Locate the cell with the specified text and output its (x, y) center coordinate. 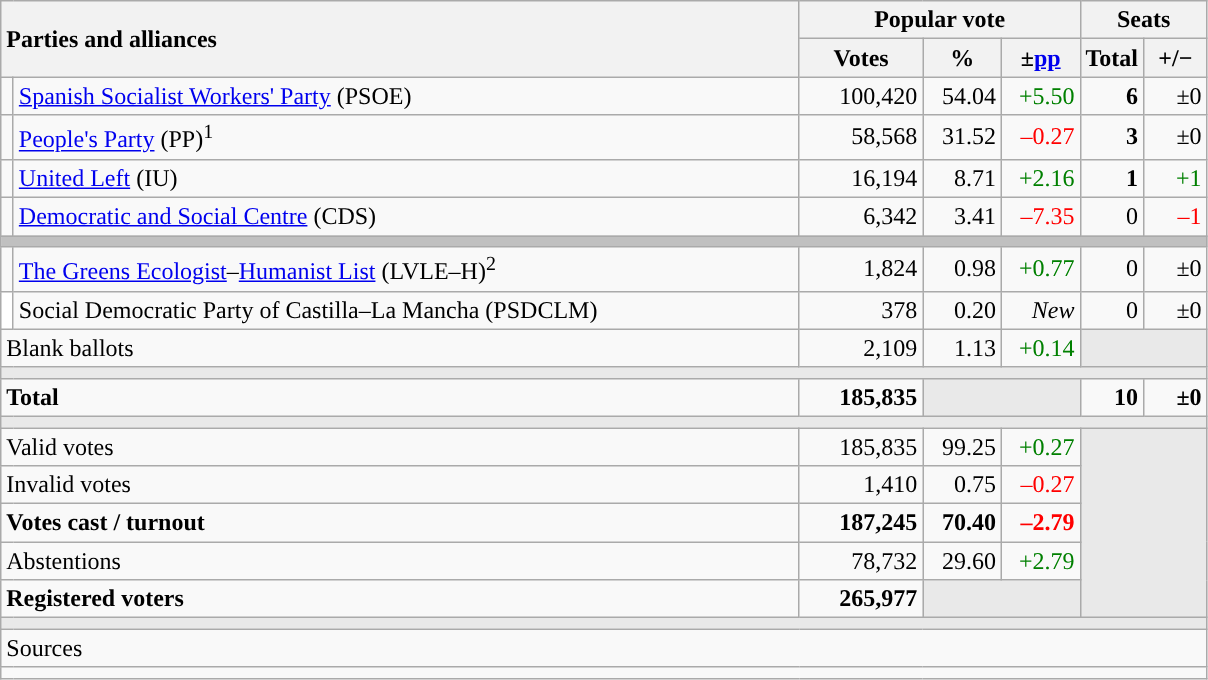
±pp (1040, 58)
Seats (1144, 20)
Parties and alliances (400, 39)
1 (1112, 178)
People's Party (PP)1 (406, 138)
New (1040, 310)
29.60 (962, 561)
378 (861, 310)
Blank ballots (400, 348)
Popular vote (940, 20)
10 (1112, 397)
Spanish Socialist Workers' Party (PSOE) (406, 96)
Abstentions (400, 561)
0.20 (962, 310)
3 (1112, 138)
+/− (1176, 58)
–7.35 (1040, 217)
Sources (604, 648)
–1 (1176, 217)
16,194 (861, 178)
187,245 (861, 523)
Votes (861, 58)
0.98 (962, 270)
+1 (1176, 178)
70.40 (962, 523)
6,342 (861, 217)
100,420 (861, 96)
Registered voters (400, 599)
8.71 (962, 178)
1,410 (861, 485)
The Greens Ecologist–Humanist List (LVLE–H)2 (406, 270)
2,109 (861, 348)
+0.27 (1040, 447)
58,568 (861, 138)
Social Democratic Party of Castilla–La Mancha (PSDCLM) (406, 310)
99.25 (962, 447)
Valid votes (400, 447)
1,824 (861, 270)
% (962, 58)
+0.14 (1040, 348)
Invalid votes (400, 485)
Votes cast / turnout (400, 523)
+5.50 (1040, 96)
6 (1112, 96)
–2.79 (1040, 523)
United Left (IU) (406, 178)
1.13 (962, 348)
54.04 (962, 96)
+0.77 (1040, 270)
+2.79 (1040, 561)
265,977 (861, 599)
0.75 (962, 485)
78,732 (861, 561)
3.41 (962, 217)
31.52 (962, 138)
+2.16 (1040, 178)
Democratic and Social Centre (CDS) (406, 217)
